Locate the cell with the specified text and output its (x, y) center coordinate. 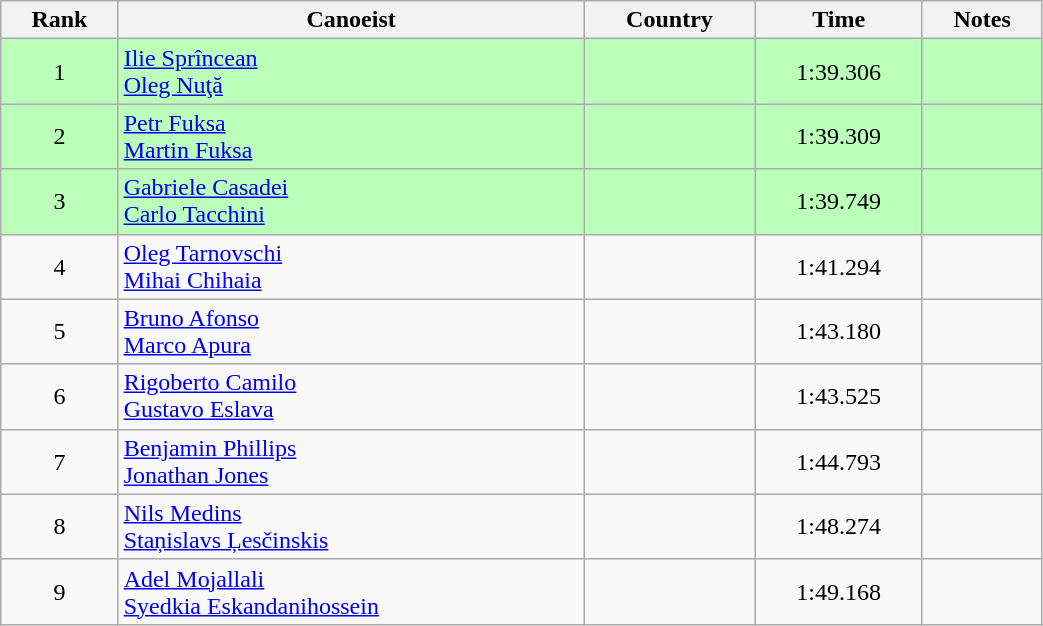
Ilie SprînceanOleg Nuţă (351, 72)
1:49.168 (838, 592)
1:39.749 (838, 202)
2 (60, 136)
Rank (60, 20)
Notes (982, 20)
4 (60, 266)
Country (670, 20)
Petr FuksaMartin Fuksa (351, 136)
1 (60, 72)
6 (60, 396)
1:39.309 (838, 136)
Time (838, 20)
7 (60, 462)
9 (60, 592)
Gabriele CasadeiCarlo Tacchini (351, 202)
1:39.306 (838, 72)
1:43.525 (838, 396)
3 (60, 202)
Benjamin PhillipsJonathan Jones (351, 462)
1:44.793 (838, 462)
Bruno AfonsoMarco Apura (351, 332)
1:43.180 (838, 332)
Adel MojallaliSyedkia Eskandanihossein (351, 592)
Canoeist (351, 20)
1:48.274 (838, 526)
8 (60, 526)
1:41.294 (838, 266)
Rigoberto CamiloGustavo Eslava (351, 396)
Nils MedinsStaņislavs Ļesčinskis (351, 526)
5 (60, 332)
Oleg TarnovschiMihai Chihaia (351, 266)
